From the cell containing the given text, extract its center point as [X, Y] coordinate. 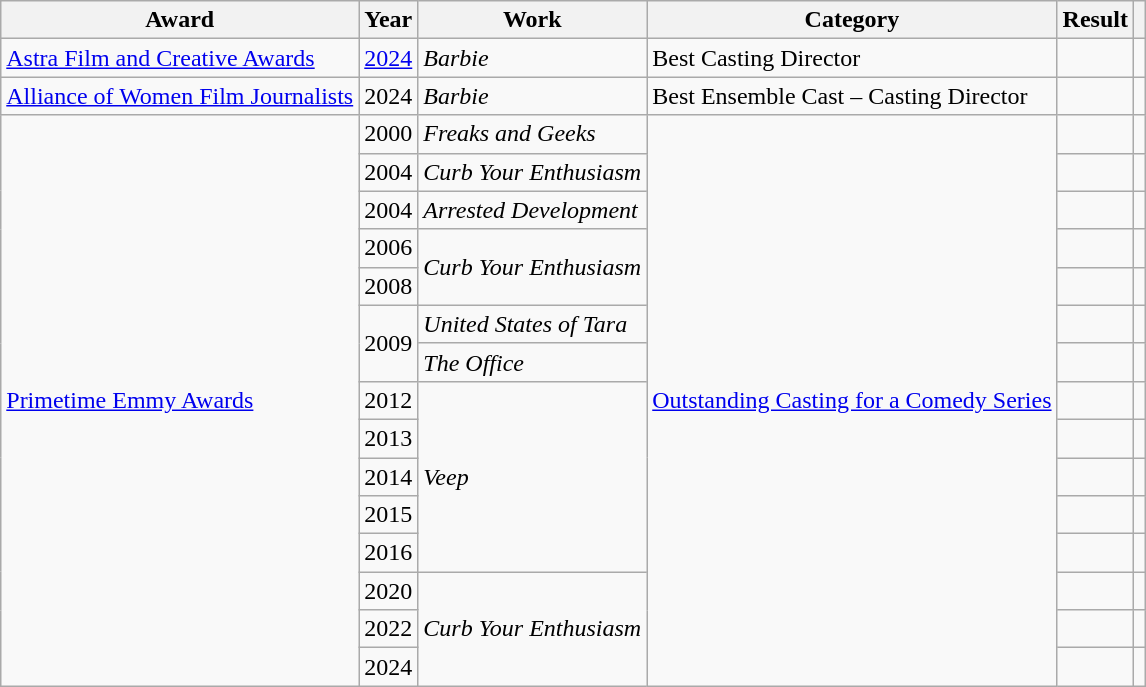
2006 [388, 248]
2015 [388, 515]
Primetime Emmy Awards [180, 400]
2022 [388, 629]
2009 [388, 343]
2014 [388, 477]
United States of Tara [532, 324]
Alliance of Women Film Journalists [180, 96]
Work [532, 20]
Result [1095, 20]
2012 [388, 400]
Best Casting Director [852, 58]
2020 [388, 591]
2013 [388, 438]
2016 [388, 553]
2000 [388, 134]
Outstanding Casting for a Comedy Series [852, 400]
Astra Film and Creative Awards [180, 58]
The Office [532, 362]
2008 [388, 286]
Veep [532, 476]
Best Ensemble Cast – Casting Director [852, 96]
Freaks and Geeks [532, 134]
Year [388, 20]
Category [852, 20]
Award [180, 20]
Arrested Development [532, 210]
